Output the (X, Y) coordinate of the center of the cell containing the given text.  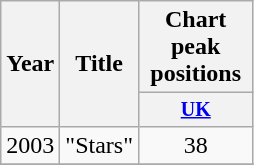
Title (100, 64)
Year (30, 64)
"Stars" (100, 145)
Chart peak positions (195, 47)
UK (195, 110)
38 (195, 145)
2003 (30, 145)
